Detect which cell encompasses the target text, then output its (X, Y) center coordinate. 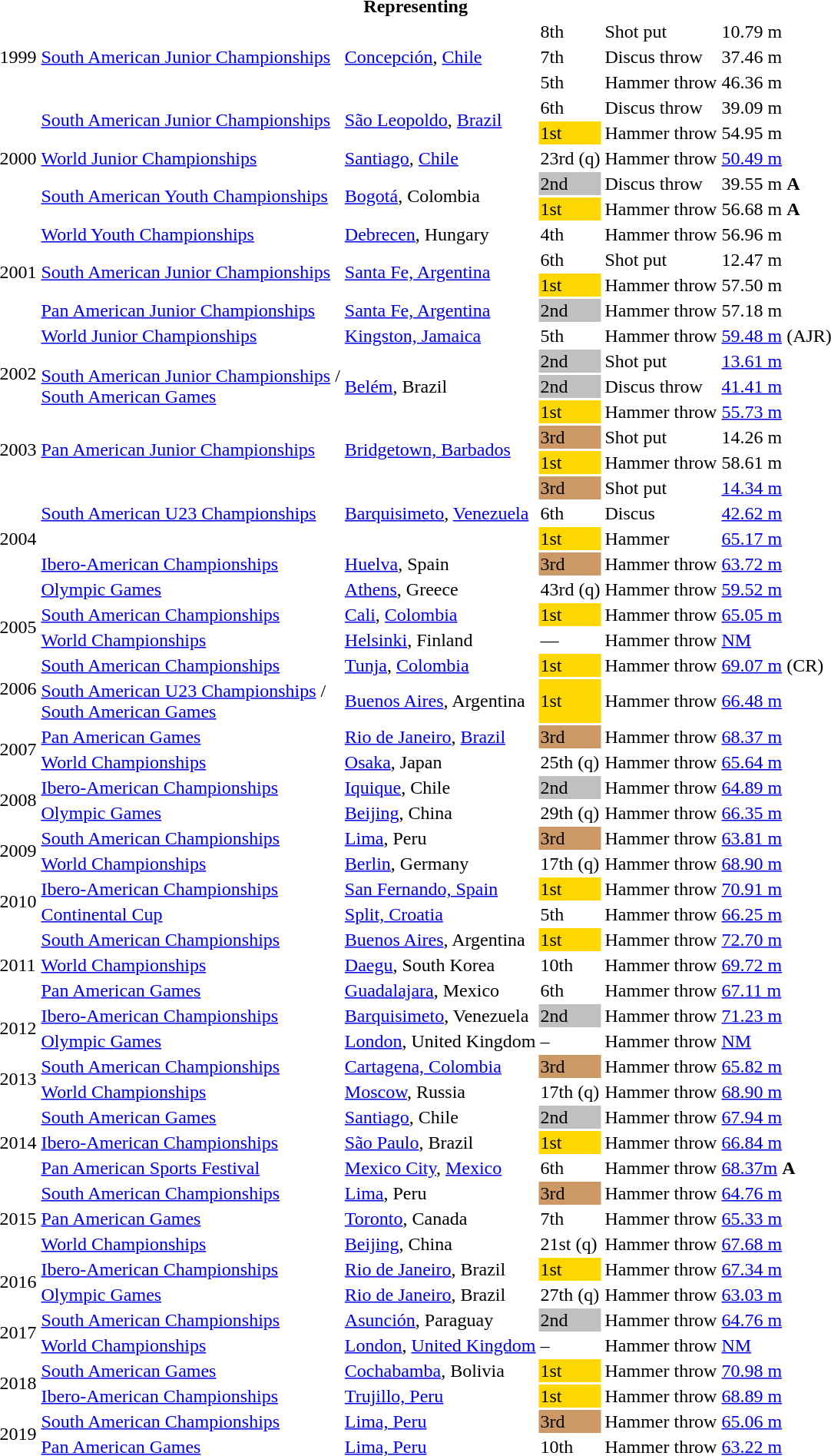
— (570, 640)
Berlin, Germany (440, 864)
Cochabamba, Bolivia (440, 1371)
Bogotá, Colombia (440, 197)
Continental Cup (190, 914)
Mexico City, Mexico (440, 1168)
Discus (660, 513)
São Leopoldo, Brazil (440, 120)
Helsinki, Finland (440, 640)
San Fernando, Spain (440, 889)
Hammer (660, 539)
Split, Croatia (440, 914)
South American Junior Championships / South American Games (190, 386)
Daegu, South Korea (440, 965)
South American U23 Championships (190, 513)
25th (q) (570, 762)
Iquique, Chile (440, 788)
8th (570, 32)
Debrecen, Hungary (440, 234)
Bridgetown, Barbados (440, 450)
Cali, Colombia (440, 615)
World Youth Championships (190, 234)
27th (q) (570, 1295)
Asunción, Paraguay (440, 1320)
South American U23 Championships / South American Games (190, 701)
Pan American Sports Festival (190, 1168)
Belém, Brazil (440, 386)
Tunja, Colombia (440, 665)
São Paulo, Brazil (440, 1143)
43rd (q) (570, 589)
Huelva, Spain (440, 564)
Osaka, Japan (440, 762)
10th (570, 965)
Concepción, Chile (440, 57)
Toronto, Canada (440, 1219)
21st (q) (570, 1244)
Athens, Greece (440, 589)
Moscow, Russia (440, 1092)
23rd (q) (570, 158)
Cartagena, Colombia (440, 1066)
29th (q) (570, 813)
4th (570, 234)
Trujillo, Peru (440, 1396)
South American Youth Championships (190, 197)
Kingston, Jamaica (440, 336)
Guadalajara, Mexico (440, 990)
